Output the [x, y] coordinate of the center of the cell containing the given text.  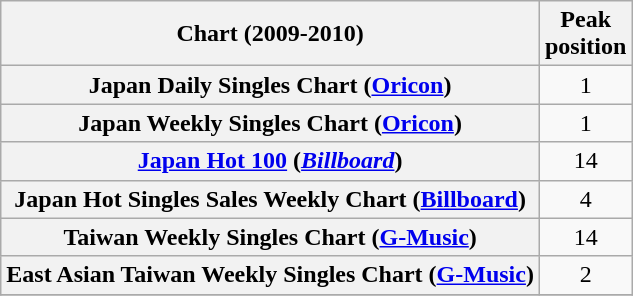
Japan Hot 100 (Billboard) [270, 161]
Taiwan Weekly Singles Chart (G-Music) [270, 237]
Chart (2009-2010) [270, 34]
East Asian Taiwan Weekly Singles Chart (G-Music) [270, 275]
Japan Hot Singles Sales Weekly Chart (Billboard) [270, 199]
Peakposition [585, 34]
2 [585, 275]
4 [585, 199]
Japan Daily Singles Chart (Oricon) [270, 85]
Japan Weekly Singles Chart (Oricon) [270, 123]
